Pinpoint the cell where the given text exists, returning its (x, y) midpoint coordinate. 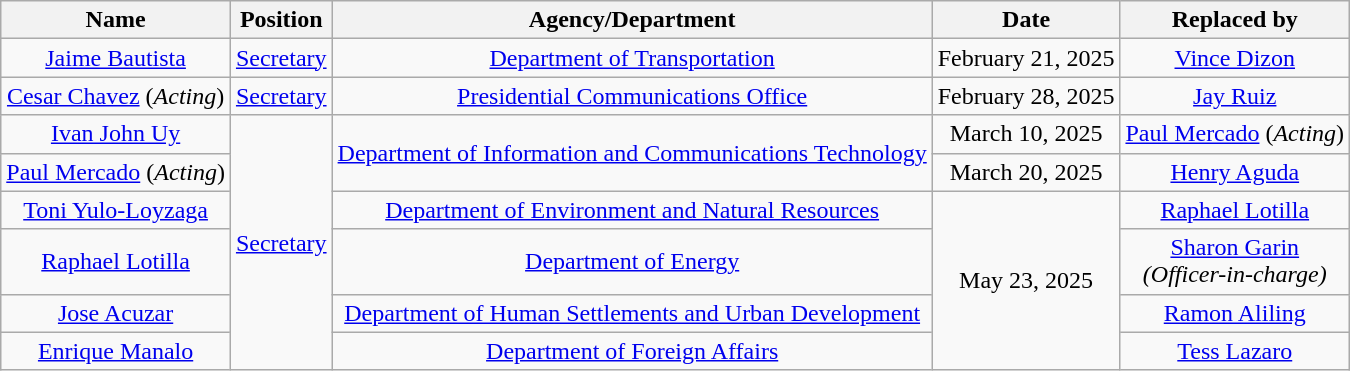
Department of Human Settlements and Urban Development (632, 313)
Department of Information and Communications Technology (632, 153)
Tess Lazaro (1235, 351)
Position (281, 20)
Toni Yulo-Loyzaga (116, 210)
Presidential Communications Office (632, 96)
February 28, 2025 (1026, 96)
Department of Environment and Natural Resources (632, 210)
Enrique Manalo (116, 351)
Ramon Aliling (1235, 313)
March 20, 2025 (1026, 172)
Date (1026, 20)
Department of Transportation (632, 58)
Name (116, 20)
May 23, 2025 (1026, 280)
March 10, 2025 (1026, 134)
Jay Ruiz (1235, 96)
Sharon Garin(Officer-in-charge) (1235, 262)
Henry Aguda (1235, 172)
Department of Energy (632, 262)
Cesar Chavez (Acting) (116, 96)
Jose Acuzar (116, 313)
Replaced by (1235, 20)
Vince Dizon (1235, 58)
Jaime Bautista (116, 58)
Department of Foreign Affairs (632, 351)
February 21, 2025 (1026, 58)
Agency/Department (632, 20)
Ivan John Uy (116, 134)
